Output the (x, y) coordinate of the center of the cell containing the given text.  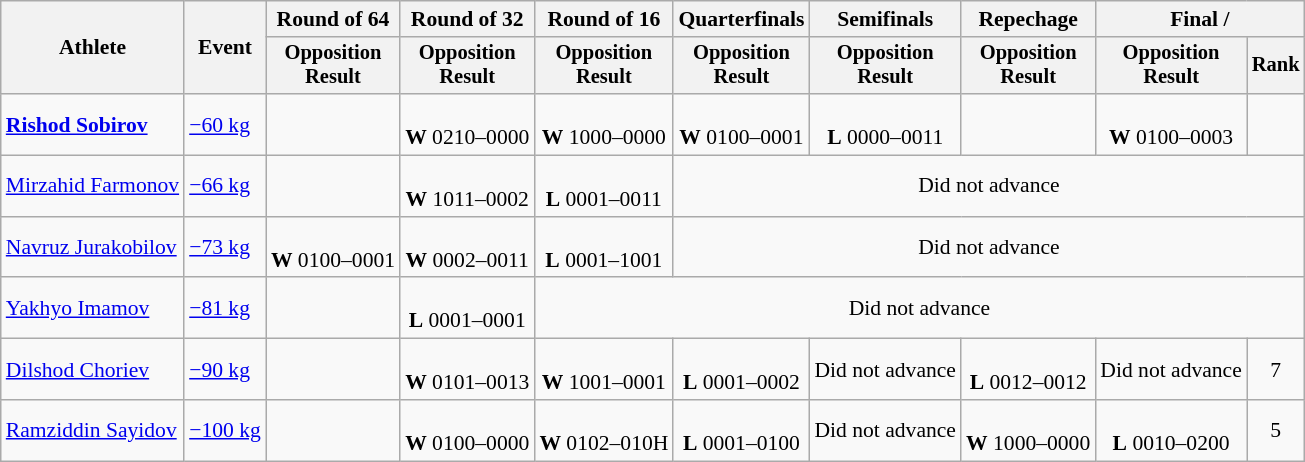
L 0010–0200 (1171, 430)
−73 kg (225, 248)
Athlete (92, 48)
Ramziddin Sayidov (92, 430)
Round of 32 (467, 19)
5 (1276, 430)
L 0001–0011 (604, 186)
W 0100–0003 (1171, 124)
Round of 16 (604, 19)
Quarterfinals (741, 19)
Rishod Sobirov (92, 124)
Rank (1276, 66)
W 0210–0000 (467, 124)
Round of 64 (333, 19)
L 0001–0100 (741, 430)
Final / (1200, 19)
−90 kg (225, 370)
Navruz Jurakobilov (92, 248)
W 0101–0013 (467, 370)
Mirzahid Farmonov (92, 186)
L 0012–0012 (1028, 370)
Semifinals (885, 19)
W 0102–010H (604, 430)
−66 kg (225, 186)
Yakhyo Imamov (92, 308)
Dilshod Choriev (92, 370)
W 1011–0002 (467, 186)
L 0000–0011 (885, 124)
W 1001–0001 (604, 370)
−60 kg (225, 124)
7 (1276, 370)
−81 kg (225, 308)
−100 kg (225, 430)
W 0100–0000 (467, 430)
L 0001–1001 (604, 248)
Event (225, 48)
W 0002–0011 (467, 248)
Repechage (1028, 19)
L 0001–0002 (741, 370)
L 0001–0001 (467, 308)
